Output the (X, Y) coordinate of the center of the cell containing the given text.  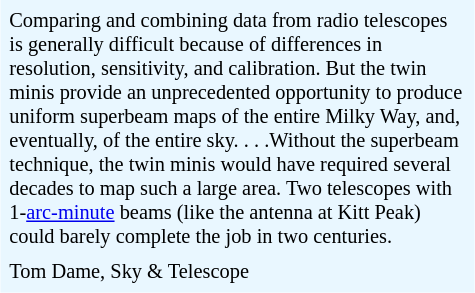
Tom Dame, Sky & Telescope (238, 272)
